Extract the (X, Y) coordinate from the center of the cell holding the provided text.  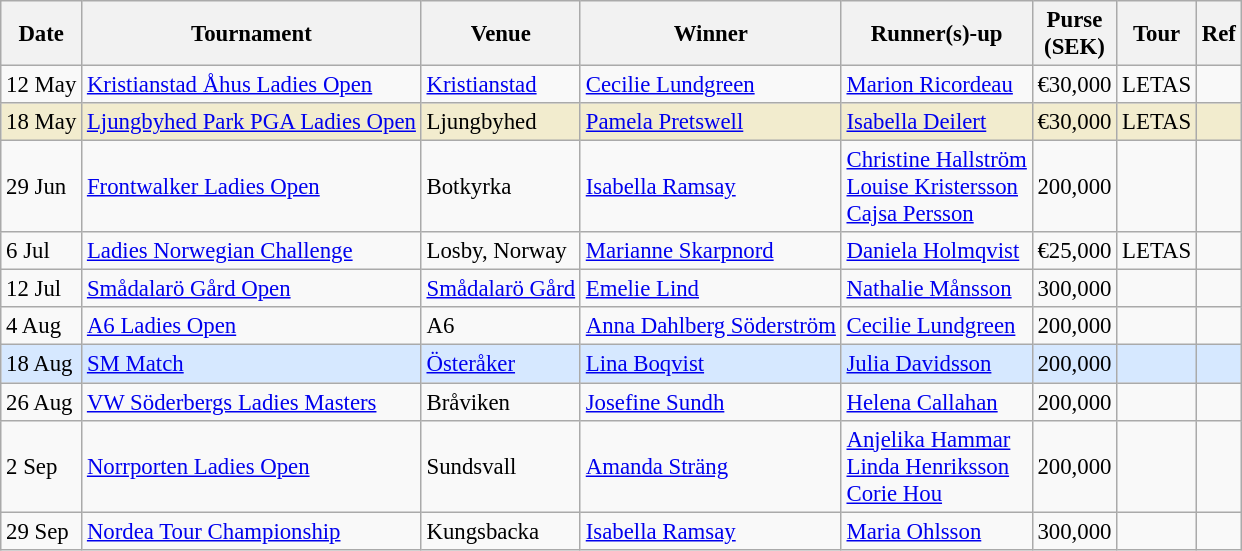
Smådalarö Gård (500, 289)
Julia Davidsson (936, 364)
Sundsvall (500, 466)
29 Sep (42, 531)
29 Jun (42, 187)
6 Jul (42, 251)
Nordea Tour Championship (252, 531)
2 Sep (42, 466)
Kristianstad (500, 85)
Daniela Holmqvist (936, 251)
Losby, Norway (500, 251)
Christine Hallström Louise Kristersson Cajsa Persson (936, 187)
Emelie Lind (710, 289)
Isabella Deilert (936, 122)
Amanda Sträng (710, 466)
Nathalie Månsson (936, 289)
Norrporten Ladies Open (252, 466)
12 Jul (42, 289)
Smådalarö Gård Open (252, 289)
Botkyrka (500, 187)
Kungsbacka (500, 531)
18 Aug (42, 364)
Date (42, 34)
Runner(s)-up (936, 34)
Tournament (252, 34)
Marianne Skarpnord (710, 251)
18 May (42, 122)
Ljungbyhed Park PGA Ladies Open (252, 122)
Maria Ohlsson (936, 531)
Frontwalker Ladies Open (252, 187)
€25,000 (1074, 251)
Österåker (500, 364)
Ladies Norwegian Challenge (252, 251)
Josefine Sundh (710, 402)
Venue (500, 34)
Purse(SEK) (1074, 34)
Ljungbyhed (500, 122)
Lina Boqvist (710, 364)
12 May (42, 85)
Helena Callahan (936, 402)
SM Match (252, 364)
Ref (1218, 34)
26 Aug (42, 402)
Marion Ricordeau (936, 85)
4 Aug (42, 327)
Pamela Pretswell (710, 122)
Kristianstad Åhus Ladies Open (252, 85)
Anna Dahlberg Söderström (710, 327)
Bråviken (500, 402)
Tour (1157, 34)
Anjelika Hammar Linda Henriksson Corie Hou (936, 466)
VW Söderbergs Ladies Masters (252, 402)
A6 Ladies Open (252, 327)
Winner (710, 34)
A6 (500, 327)
